Identify which cell holds the provided text, then report its (x, y) central coordinate. 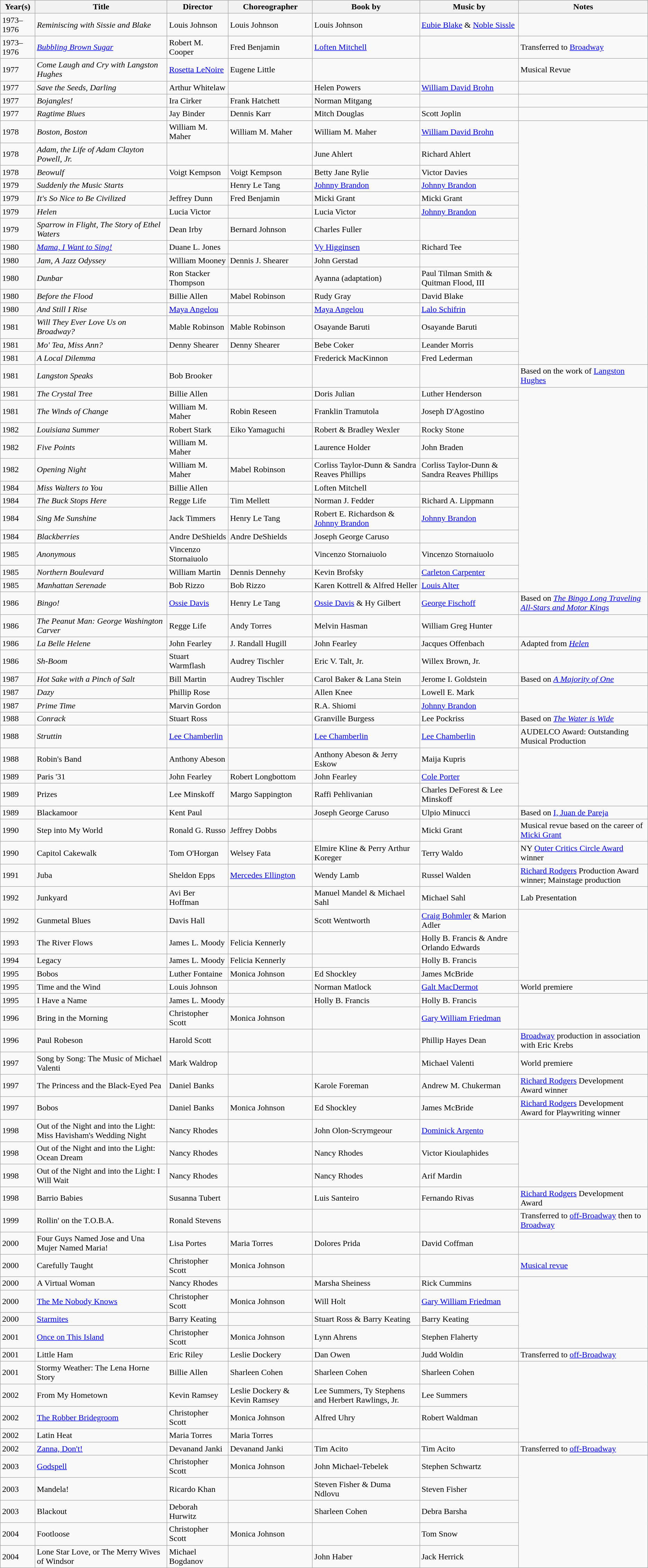
Rocky Stone (469, 429)
Hot Sake with a Pinch of Salt (101, 679)
And Still I Rise (101, 309)
Doris Julian (366, 394)
Jay Binder (198, 114)
Scott Wentworth (366, 920)
Steven Fisher (469, 1489)
Beowulf (101, 172)
Ira Cirker (198, 101)
Five Points (101, 447)
Frank Hatchett (270, 101)
Michael Sahl (469, 898)
Victor Kioulaphides (469, 1153)
Save the Seeds, Darling (101, 88)
Musical Revue (583, 70)
Margo Sappington (270, 795)
Dunbar (101, 278)
Ossie Davis & Hy Gilbert (366, 603)
Mandela! (101, 1489)
Eric V. Talt, Jr. (366, 661)
Russel Walden (469, 875)
Robert & Bradley Wexler (366, 429)
The Crystal Tree (101, 394)
Cole Porter (469, 777)
NY Outer Critics Circle Award winner (583, 853)
Tom Snow (469, 1534)
Rudy Gray (366, 296)
1991 (18, 875)
Richard Tee (469, 247)
Granville Burgess (366, 718)
Paul Tilman Smith & Quitman Flood, III (469, 278)
Craig Bohmler & Marion Adler (469, 920)
Paul Robeson (101, 1040)
Davis Hall (198, 920)
William Greg Hunter (469, 625)
Lab Presentation (583, 898)
Four Guys Named Jose and Una Mujer Named Maria! (101, 1243)
Lisa Portes (198, 1243)
Luis Santeiro (366, 1198)
The Me Nobody Knows (101, 1301)
1993 (18, 943)
Lowell E. Mark (469, 692)
Robert Longbottom (270, 777)
Director (198, 7)
Song by Song: The Music of Michael Valenti (101, 1063)
Boston, Boston (101, 131)
Book by (366, 7)
Norman Mitgang (366, 101)
Eric Riley (198, 1355)
Jack Herrick (469, 1557)
Helen (101, 211)
Stormy Weather: The Lena Horne Story (101, 1373)
William Martin (198, 572)
Welsey Fata (270, 853)
Victor Davies (469, 172)
Step into My World (101, 830)
Jacques Offenbach (469, 643)
A Virtual Woman (101, 1283)
Michael Bogdanov (198, 1557)
The Princess and the Black-Eyed Pea (101, 1085)
Year(s) (18, 7)
Dolores Prida (366, 1243)
Robert Waldman (469, 1418)
Debra Barsha (469, 1512)
Vy Higginsen (366, 247)
Broadway production in association with Eric Krebs (583, 1040)
Will They Ever Love Us on Broadway? (101, 327)
Legacy (101, 961)
Based on A Majority of One (583, 679)
Alfred Uhry (366, 1418)
Richard Rodgers Production Award winner; Mainstage production (583, 875)
The Robber Bridegroom (101, 1418)
Charles DeForest & Lee Minskoff (469, 795)
Out of the Night and into the Light: Miss Havisham's Wedding Night (101, 1130)
Robert M. Cooper (198, 47)
Maija Kupris (469, 759)
It's So Nice to Be Civilized (101, 198)
Notes (583, 7)
Stuart Warmflash (198, 661)
1994 (18, 961)
Stephen Flaherty (469, 1337)
Franklin Tramutola (366, 412)
Dazy (101, 692)
Bubbling Brown Sugar (101, 47)
Based on I, Juan de Pareja (583, 813)
Arthur Whitelaw (198, 88)
Barrio Babies (101, 1198)
Transferred to Broadway (583, 47)
Music by (469, 7)
The River Flows (101, 943)
John Olon-Scrymgeour (366, 1130)
Rick Cummins (469, 1283)
Ragtime Blues (101, 114)
Eugene Little (270, 70)
Prime Time (101, 705)
Luther Henderson (469, 394)
Capitol Cakewalk (101, 853)
Sheldon Epps (198, 875)
Langston Speaks (101, 376)
Bill Martin (198, 679)
Fernando Rivas (469, 1198)
Little Ham (101, 1355)
Stuart Ross (198, 718)
Frederick MacKinnon (366, 358)
I Have a Name (101, 1000)
Kevin Brofsky (366, 572)
Before the Flood (101, 296)
Anthony Abeson (198, 759)
Gunmetal Blues (101, 920)
Allen Knee (366, 692)
Lee Pockriss (469, 718)
Deborah Hurwitz (198, 1512)
From My Hometown (101, 1395)
Louisiana Summer (101, 429)
AUDELCO Award: Outstanding Musical Production (583, 736)
Dennis Dennehy (270, 572)
Out of the Night and into the Light: Ocean Dream (101, 1153)
George Fischoff (469, 603)
Manuel Mandel & Michael Sahl (366, 898)
Rollin' on the T.O.B.A. (101, 1220)
Suddenly the Music Starts (101, 185)
Sing Me Sunshine (101, 519)
Steven Fisher & Duma Ndlovu (366, 1489)
Ricardo Khan (198, 1489)
Tim Mellett (270, 501)
Robin Reseen (270, 412)
1999 (18, 1220)
Prizes (101, 795)
Lee Minskoff (198, 795)
Richard Ahlert (469, 154)
Bingo! (101, 603)
Carol Baker & Lana Stein (366, 679)
Elmire Kline & Perry Arthur Koreger (366, 853)
Once on This Island (101, 1337)
Terry Waldo (469, 853)
Musical revue based on the career of Micki Grant (583, 830)
Anonymous (101, 554)
Raffi Pehlivanian (366, 795)
Bring in the Morning (101, 1018)
La Belle Helene (101, 643)
William Mooney (198, 260)
Struttin (101, 736)
Reminiscing with Sissie and Blake (101, 25)
Kent Paul (198, 813)
Footloose (101, 1534)
Starmites (101, 1319)
Ossie Davis (198, 603)
Bebe Coker (366, 345)
Latin Heat (101, 1436)
Bojangles! (101, 101)
Melvin Hasman (366, 625)
Sh-Boom (101, 661)
Marsha Sheiness (366, 1283)
Jeffrey Dobbs (270, 830)
Robert E. Richardson & Johnny Brandon (366, 519)
Blackamoor (101, 813)
Susanna Tubert (198, 1198)
John Gerstad (366, 260)
Stuart Ross & Barry Keating (366, 1319)
Anthony Abeson & Jerry Eskow (366, 759)
Carefully Taught (101, 1265)
Lee Summers, Ty Stephens and Herbert Rawlings, Jr. (366, 1395)
Opening Night (101, 470)
Richard Rodgers Development Award winner (583, 1085)
Tom O'Horgan (198, 853)
A Local Dilemma (101, 358)
The Buck Stops Here (101, 501)
Juba (101, 875)
Louis Alter (469, 585)
Choreographer (270, 7)
Conrack (101, 718)
Title (101, 7)
Paris '31 (101, 777)
John Haber (366, 1557)
Richard Rodgers Development Award for Playwriting winner (583, 1108)
Laurence Holder (366, 447)
Northern Boulevard (101, 572)
Dominick Argento (469, 1130)
Lone Star Love, or The Merry Wives of Windsor (101, 1557)
Out of the Night and into the Light: I Will Wait (101, 1175)
Sparrow in Flight, The Story of Ethel Waters (101, 230)
Galt MacDermot (469, 987)
Jeffrey Dunn (198, 198)
Duane L. Jones (198, 247)
Eubie Blake & Noble Sissle (469, 25)
Holly B. Francis & Andre Orlando Edwards (469, 943)
Junkyard (101, 898)
Stephen Schwartz (469, 1467)
Willex Brown, Jr. (469, 661)
Based on The Water is Wide (583, 718)
Richard Rodgers Development Award (583, 1198)
Dean Irby (198, 230)
David Blake (469, 296)
Jam, A Jazz Odyssey (101, 260)
Bernard Johnson (270, 230)
Kevin Ramsey (198, 1395)
Karole Foreman (366, 1085)
Scott Joplin (469, 114)
Mitch Douglas (366, 114)
Mama, I Want to Sing! (101, 247)
Adapted from Helen (583, 643)
Richard A. Lippmann (469, 501)
Rosetta LeNoire (198, 70)
John Braden (469, 447)
Dennis J. Shearer (270, 260)
Avi Ber Hoffman (198, 898)
Come Laugh and Cry with Langston Hughes (101, 70)
John Michael-Tebelek (366, 1467)
Karen Kottrell & Alfred Heller (366, 585)
Leander Morris (469, 345)
Betty Jane Rylie (366, 172)
Ronald G. Russo (198, 830)
The Peanut Man: George Washington Carver (101, 625)
Dan Owen (366, 1355)
Andy Torres (270, 625)
Joseph D'Agostino (469, 412)
Based on The Bingo Long Traveling All-Stars and Motor Kings (583, 603)
Lynn Ahrens (366, 1337)
Robin's Band (101, 759)
Helen Powers (366, 88)
Phillip Hayes Dean (469, 1040)
Eiko Yamaguchi (270, 429)
Fred Lederman (469, 358)
Norman J. Fedder (366, 501)
Dennis Karr (270, 114)
Blackberries (101, 537)
Judd Woldin (469, 1355)
Arif Mardin (469, 1175)
Mark Waldrop (198, 1063)
Leslie Dockery & Kevin Ramsey (270, 1395)
Luther Fontaine (198, 974)
Michael Valenti (469, 1063)
David Coffman (469, 1243)
Miss Walters to You (101, 487)
Wendy Lamb (366, 875)
J. Randall Hugill (270, 643)
Phillip Rose (198, 692)
Andrew M. Chukerman (469, 1085)
Bob Brooker (198, 376)
Mercedes Ellington (270, 875)
Leslie Dockery (270, 1355)
The Winds of Change (101, 412)
Based on the work of Langston Hughes (583, 376)
Lee Summers (469, 1395)
Manhattan Serenade (101, 585)
Marvin Gordon (198, 705)
Ayanna (adaptation) (366, 278)
Musical revue (583, 1265)
Charles Fuller (366, 230)
Lalo Schifrin (469, 309)
Robert Stark (198, 429)
Zanna, Don't! (101, 1449)
Transferred to off-Broadway then to Broadway (583, 1220)
Ulpio Minucci (469, 813)
Mo' Tea, Miss Ann? (101, 345)
Time and the Wind (101, 987)
Will Holt (366, 1301)
Harold Scott (198, 1040)
Godspell (101, 1467)
Blackout (101, 1512)
Adam, the Life of Adam Clayton Powell, Jr. (101, 154)
June Ahlert (366, 154)
R.A. Shiomi (366, 705)
Norman Matlock (366, 987)
Carleton Carpenter (469, 572)
Ronald Stevens (198, 1220)
Jerome I. Goldstein (469, 679)
Jack Timmers (198, 519)
Ron Stacker Thompson (198, 278)
